Search for the cell housing the specified text and yield its (x, y) center coordinate. 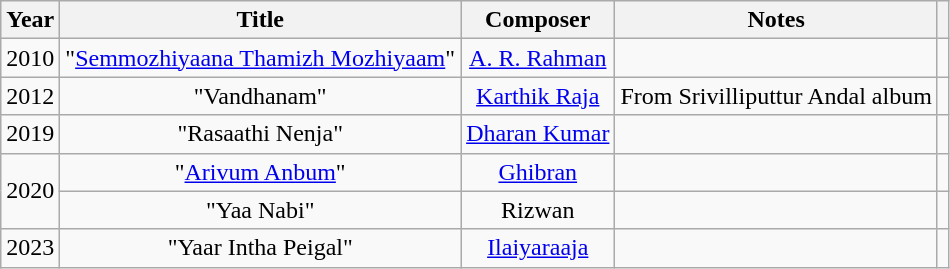
2012 (30, 96)
Karthik Raja (538, 96)
2010 (30, 58)
From Srivilliputtur Andal album (776, 96)
"Vandhanam" (260, 96)
Notes (776, 20)
"Semmozhiyaana Thamizh Mozhiyaam" (260, 58)
A. R. Rahman (538, 58)
"Yaa Nabi" (260, 210)
Composer (538, 20)
2023 (30, 248)
"Yaar Intha Peigal" (260, 248)
Rizwan (538, 210)
Dharan Kumar (538, 134)
2019 (30, 134)
2020 (30, 191)
Title (260, 20)
Year (30, 20)
Ilaiyaraaja (538, 248)
Ghibran (538, 172)
"Arivum Anbum" (260, 172)
"Rasaathi Nenja" (260, 134)
